Capture the cell that displays the provided text and extract its (X, Y) central coordinate. 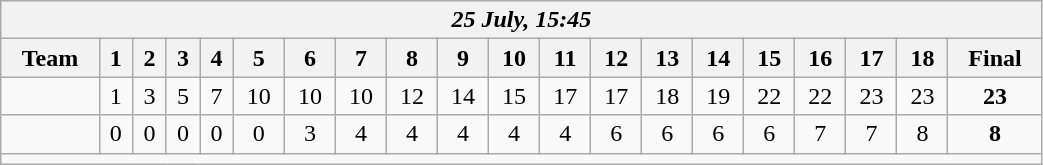
11 (566, 58)
2 (150, 58)
13 (668, 58)
16 (820, 58)
Final (995, 58)
19 (718, 96)
Team (50, 58)
9 (464, 58)
25 July, 15:45 (522, 20)
